Extract the [x, y] coordinate from the center of the cell holding the provided text.  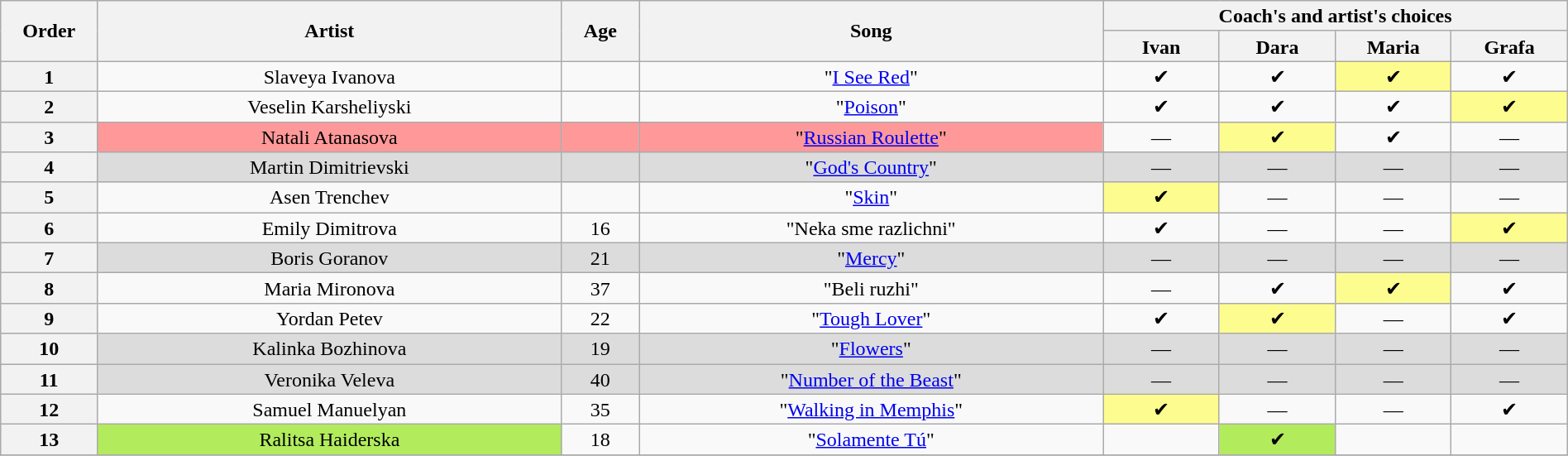
"Flowers" [872, 349]
13 [50, 440]
Samuel Manuelyan [329, 409]
"Mercy" [872, 258]
"Skin" [872, 197]
Age [600, 31]
40 [600, 379]
"Neka sme razlichni" [872, 228]
Veronika Veleva [329, 379]
"Tough Lover" [872, 318]
35 [600, 409]
"God's Country" [872, 167]
Asen Trenchev [329, 197]
6 [50, 228]
"Solamente Tú" [872, 440]
"Beli ruzhi" [872, 288]
18 [600, 440]
Emily Dimitrova [329, 228]
"Number of the Beast" [872, 379]
3 [50, 137]
2 [50, 106]
Natali Atanasova [329, 137]
21 [600, 258]
Veselin Karsheliyski [329, 106]
Kalinka Bozhinova [329, 349]
Artist [329, 31]
5 [50, 197]
Song [872, 31]
22 [600, 318]
Dara [1277, 46]
9 [50, 318]
Boris Goranov [329, 258]
7 [50, 258]
Martin Dimitrievski [329, 167]
Maria [1394, 46]
Ivan [1161, 46]
1 [50, 76]
Slaveya Ivanova [329, 76]
Coach's and artist's choices [1335, 17]
16 [600, 228]
Grafa [1509, 46]
"I See Red" [872, 76]
4 [50, 167]
Maria Mironova [329, 288]
Yordan Petev [329, 318]
8 [50, 288]
"Walking in Memphis" [872, 409]
37 [600, 288]
"Poison" [872, 106]
Ralitsa Haiderska [329, 440]
19 [600, 349]
11 [50, 379]
"Russian Roulette" [872, 137]
Order [50, 31]
12 [50, 409]
10 [50, 349]
